Identify which cell holds the provided text, then report its [X, Y] central coordinate. 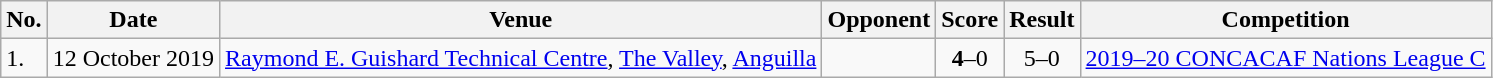
4–0 [970, 58]
Venue [521, 20]
Competition [1286, 20]
Score [970, 20]
Raymond E. Guishard Technical Centre, The Valley, Anguilla [521, 58]
2019–20 CONCACAF Nations League C [1286, 58]
12 October 2019 [133, 58]
Date [133, 20]
No. [24, 20]
1. [24, 58]
5–0 [1042, 58]
Opponent [879, 20]
Result [1042, 20]
